Capture the cell that displays the provided text and extract its (X, Y) central coordinate. 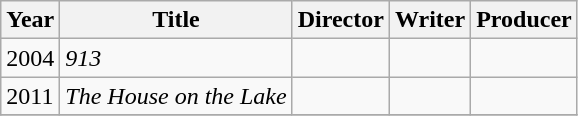
2011 (30, 96)
Year (30, 20)
Director (340, 20)
2004 (30, 58)
The House on the Lake (176, 96)
Title (176, 20)
Writer (430, 20)
Producer (524, 20)
913 (176, 58)
